Extract the (X, Y) coordinate from the center of the cell holding the provided text.  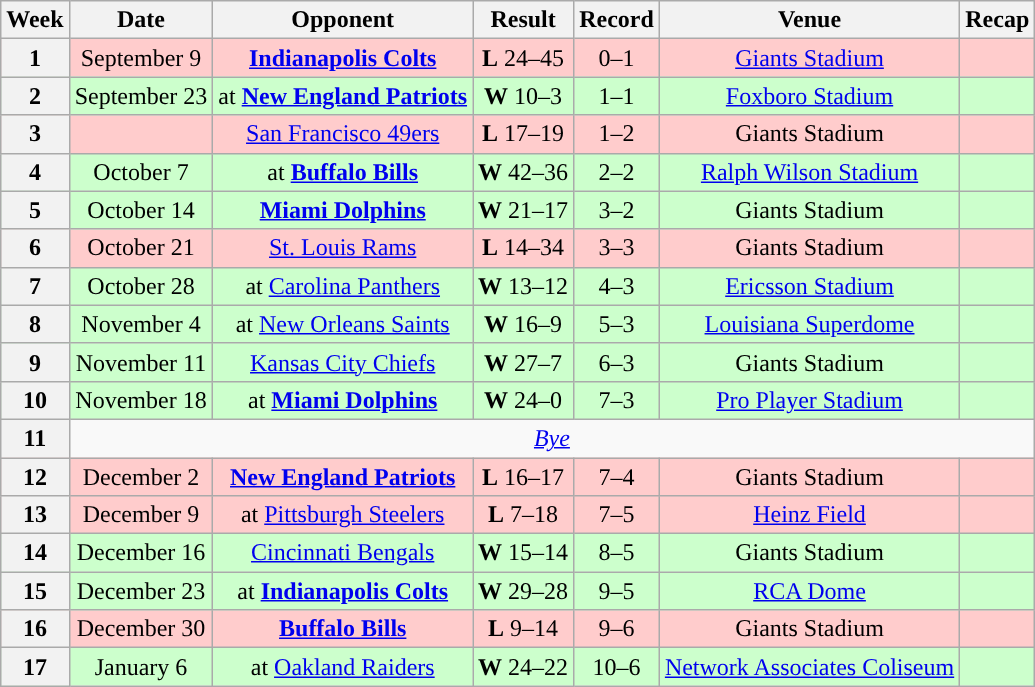
11 (35, 438)
Ralph Wilson Stadium (809, 172)
Network Associates Coliseum (809, 667)
W 21–17 (524, 210)
7–3 (617, 400)
November 18 (141, 400)
W 24–0 (524, 400)
Buffalo Bills (343, 629)
L 17–19 (524, 134)
L 24–45 (524, 58)
New England Patriots (343, 477)
December 16 (141, 553)
December 9 (141, 515)
Opponent (343, 20)
15 (35, 591)
Cincinnati Bengals (343, 553)
December 23 (141, 591)
Record (617, 20)
January 6 (141, 667)
October 28 (141, 286)
3–3 (617, 248)
Date (141, 20)
4–3 (617, 286)
14 (35, 553)
Miami Dolphins (343, 210)
September 9 (141, 58)
W 15–14 (524, 553)
6–3 (617, 362)
L 16–17 (524, 477)
10–6 (617, 667)
at Indianapolis Colts (343, 591)
3 (35, 134)
6 (35, 248)
Venue (809, 20)
W 10–3 (524, 96)
at Buffalo Bills (343, 172)
5–3 (617, 324)
RCA Dome (809, 591)
10 (35, 400)
Kansas City Chiefs (343, 362)
Week (35, 20)
at Pittsburgh Steelers (343, 515)
W 29–28 (524, 591)
1–1 (617, 96)
5 (35, 210)
at Oakland Raiders (343, 667)
W 16–9 (524, 324)
3–2 (617, 210)
L 14–34 (524, 248)
at Miami Dolphins (343, 400)
9–6 (617, 629)
L 9–14 (524, 629)
October 14 (141, 210)
9 (35, 362)
November 11 (141, 362)
17 (35, 667)
2 (35, 96)
Indianapolis Colts (343, 58)
at Carolina Panthers (343, 286)
Ericsson Stadium (809, 286)
4 (35, 172)
October 7 (141, 172)
W 42–36 (524, 172)
1 (35, 58)
December 2 (141, 477)
Result (524, 20)
Bye (552, 438)
7–5 (617, 515)
Foxboro Stadium (809, 96)
13 (35, 515)
W 27–7 (524, 362)
December 30 (141, 629)
7–4 (617, 477)
0–1 (617, 58)
8 (35, 324)
Recap (998, 20)
November 4 (141, 324)
St. Louis Rams (343, 248)
L 7–18 (524, 515)
W 24–22 (524, 667)
16 (35, 629)
at New England Patriots (343, 96)
Heinz Field (809, 515)
7 (35, 286)
at New Orleans Saints (343, 324)
San Francisco 49ers (343, 134)
8–5 (617, 553)
12 (35, 477)
Pro Player Stadium (809, 400)
September 23 (141, 96)
October 21 (141, 248)
W 13–12 (524, 286)
2–2 (617, 172)
9–5 (617, 591)
1–2 (617, 134)
Louisiana Superdome (809, 324)
